Return the [X, Y] coordinate for the center point of the cell that contains the specified text.  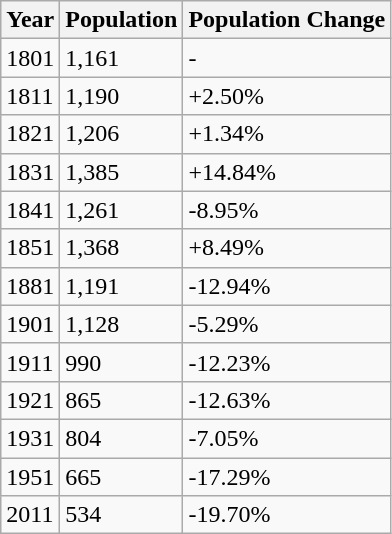
665 [122, 477]
Population Change [287, 20]
1881 [30, 286]
1841 [30, 210]
1,206 [122, 134]
1,385 [122, 172]
Year [30, 20]
-12.94% [287, 286]
-7.05% [287, 438]
-17.29% [287, 477]
Population [122, 20]
+14.84% [287, 172]
1811 [30, 96]
-12.23% [287, 362]
-8.95% [287, 210]
-5.29% [287, 324]
534 [122, 515]
2011 [30, 515]
- [287, 58]
1851 [30, 248]
1,261 [122, 210]
1,368 [122, 248]
+2.50% [287, 96]
1831 [30, 172]
865 [122, 400]
1821 [30, 134]
990 [122, 362]
+8.49% [287, 248]
1,191 [122, 286]
1931 [30, 438]
-12.63% [287, 400]
+1.34% [287, 134]
1,190 [122, 96]
1,161 [122, 58]
1921 [30, 400]
804 [122, 438]
1911 [30, 362]
1,128 [122, 324]
1901 [30, 324]
1951 [30, 477]
-19.70% [287, 515]
1801 [30, 58]
